Capture the cell that displays the provided text and extract its [x, y] central coordinate. 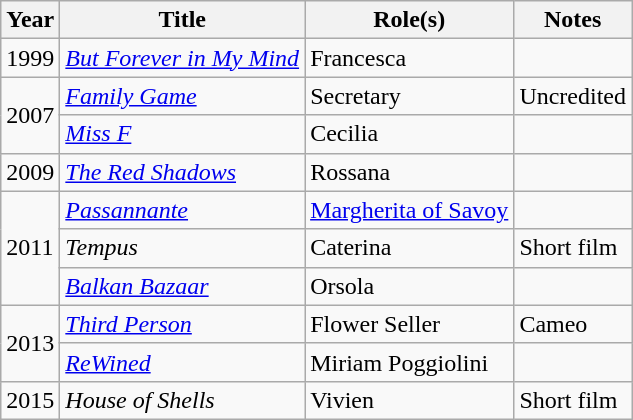
Francesca [410, 58]
Title [182, 20]
Cameo [573, 324]
Miriam Poggiolini [410, 362]
Year [30, 20]
Balkan Bazaar [182, 286]
Margherita of Savoy [410, 210]
2013 [30, 343]
Notes [573, 20]
But Forever in My Mind [182, 58]
2015 [30, 400]
Miss F [182, 134]
ReWined [182, 362]
House of Shells [182, 400]
Rossana [410, 172]
1999 [30, 58]
Third Person [182, 324]
Family Game [182, 96]
Secretary [410, 96]
Cecilia [410, 134]
2009 [30, 172]
Flower Seller [410, 324]
Uncredited [573, 96]
Tempus [182, 248]
Passannante [182, 210]
Vivien [410, 400]
Orsola [410, 286]
Role(s) [410, 20]
The Red Shadows [182, 172]
2011 [30, 248]
2007 [30, 115]
Caterina [410, 248]
